Find where the given text appears and provide that cell's center as (x, y) coordinate. 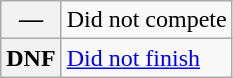
DNF (31, 58)
Did not finish (146, 58)
— (31, 20)
Did not compete (146, 20)
